For the text-containing cell, return its midpoint in [X, Y] coordinate format. 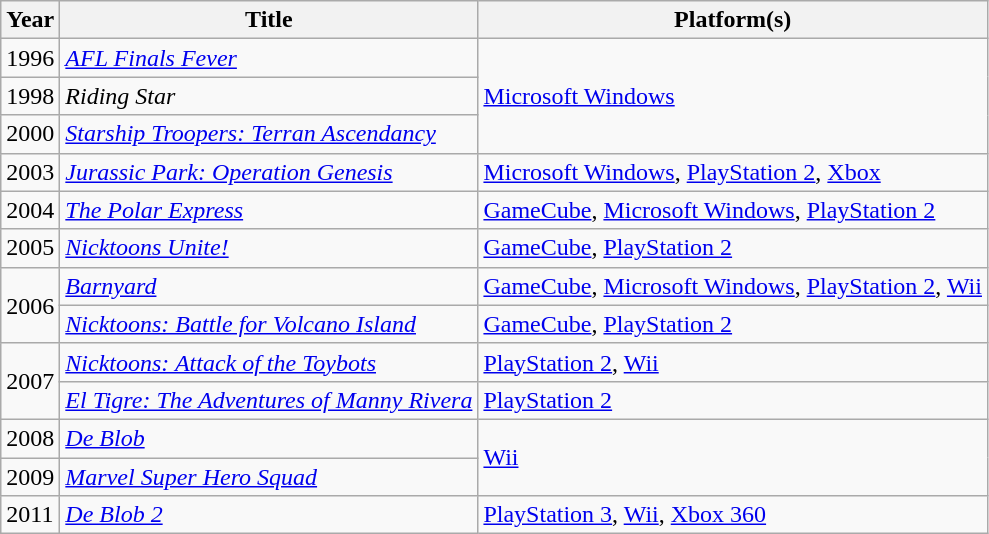
1998 [30, 96]
2009 [30, 477]
2005 [30, 248]
Platform(s) [733, 20]
2004 [30, 210]
PlayStation 3, Wii, Xbox 360 [733, 515]
De Blob [269, 438]
GameCube, Microsoft Windows, PlayStation 2 [733, 210]
Barnyard [269, 286]
Microsoft Windows, PlayStation 2, Xbox [733, 172]
AFL Finals Fever [269, 58]
Jurassic Park: Operation Genesis [269, 172]
2008 [30, 438]
2011 [30, 515]
2007 [30, 381]
Nicktoons Unite! [269, 248]
Nicktoons: Battle for Volcano Island [269, 324]
Marvel Super Hero Squad [269, 477]
1996 [30, 58]
Nicktoons: Attack of the Toybots [269, 362]
Starship Troopers: Terran Ascendancy [269, 134]
The Polar Express [269, 210]
GameCube, Microsoft Windows, PlayStation 2, Wii [733, 286]
PlayStation 2 [733, 400]
2003 [30, 172]
El Tigre: The Adventures of Manny Rivera [269, 400]
Wii [733, 457]
Microsoft Windows [733, 96]
PlayStation 2, Wii [733, 362]
Riding Star [269, 96]
Title [269, 20]
2006 [30, 305]
De Blob 2 [269, 515]
2000 [30, 134]
Year [30, 20]
